Output the (x, y) coordinate of the center of the cell containing the given text.  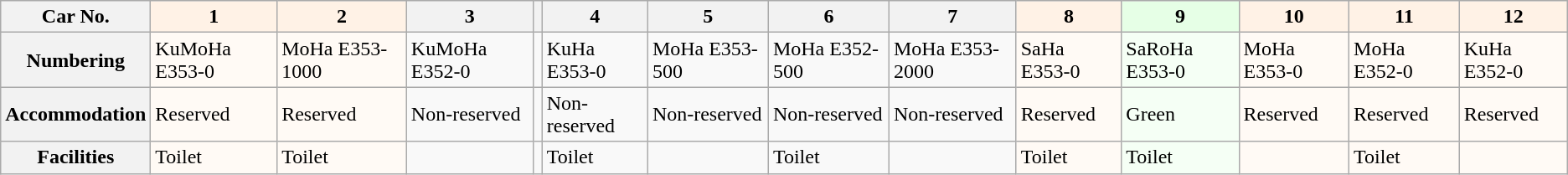
Numbering (75, 60)
MoHa E353-2000 (952, 60)
1 (214, 17)
8 (1069, 17)
SaHa E353-0 (1069, 60)
2 (342, 17)
KuMoHa E353-0 (214, 60)
4 (595, 17)
MoHa E352-500 (828, 60)
Car No. (75, 17)
5 (708, 17)
MoHa E353-0 (1294, 60)
12 (1513, 17)
Facilities (75, 157)
7 (952, 17)
Accommodation (75, 114)
KuHa E353-0 (595, 60)
9 (1180, 17)
KuHa E352-0 (1513, 60)
3 (469, 17)
KuMoHa E352-0 (469, 60)
MoHa E353-500 (708, 60)
MoHa E352-0 (1405, 60)
6 (828, 17)
SaRoHa E353-0 (1180, 60)
10 (1294, 17)
MoHa E353-1000 (342, 60)
Green (1180, 114)
11 (1405, 17)
